Pinpoint the cell where the given text exists, returning its (X, Y) midpoint coordinate. 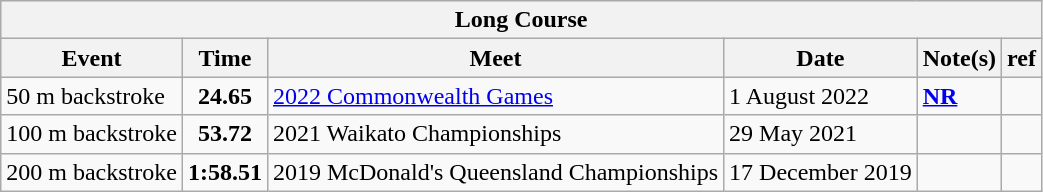
200 m backstroke (92, 172)
2022 Commonwealth Games (495, 96)
Event (92, 58)
Meet (495, 58)
53.72 (224, 134)
Note(s) (959, 58)
Time (224, 58)
1 August 2022 (821, 96)
2021 Waikato Championships (495, 134)
24.65 (224, 96)
NR (959, 96)
ref (1022, 58)
Long Course (522, 20)
29 May 2021 (821, 134)
17 December 2019 (821, 172)
100 m backstroke (92, 134)
50 m backstroke (92, 96)
2019 McDonald's Queensland Championships (495, 172)
1:58.51 (224, 172)
Date (821, 58)
